Identify which cell holds the provided text, then report its (X, Y) central coordinate. 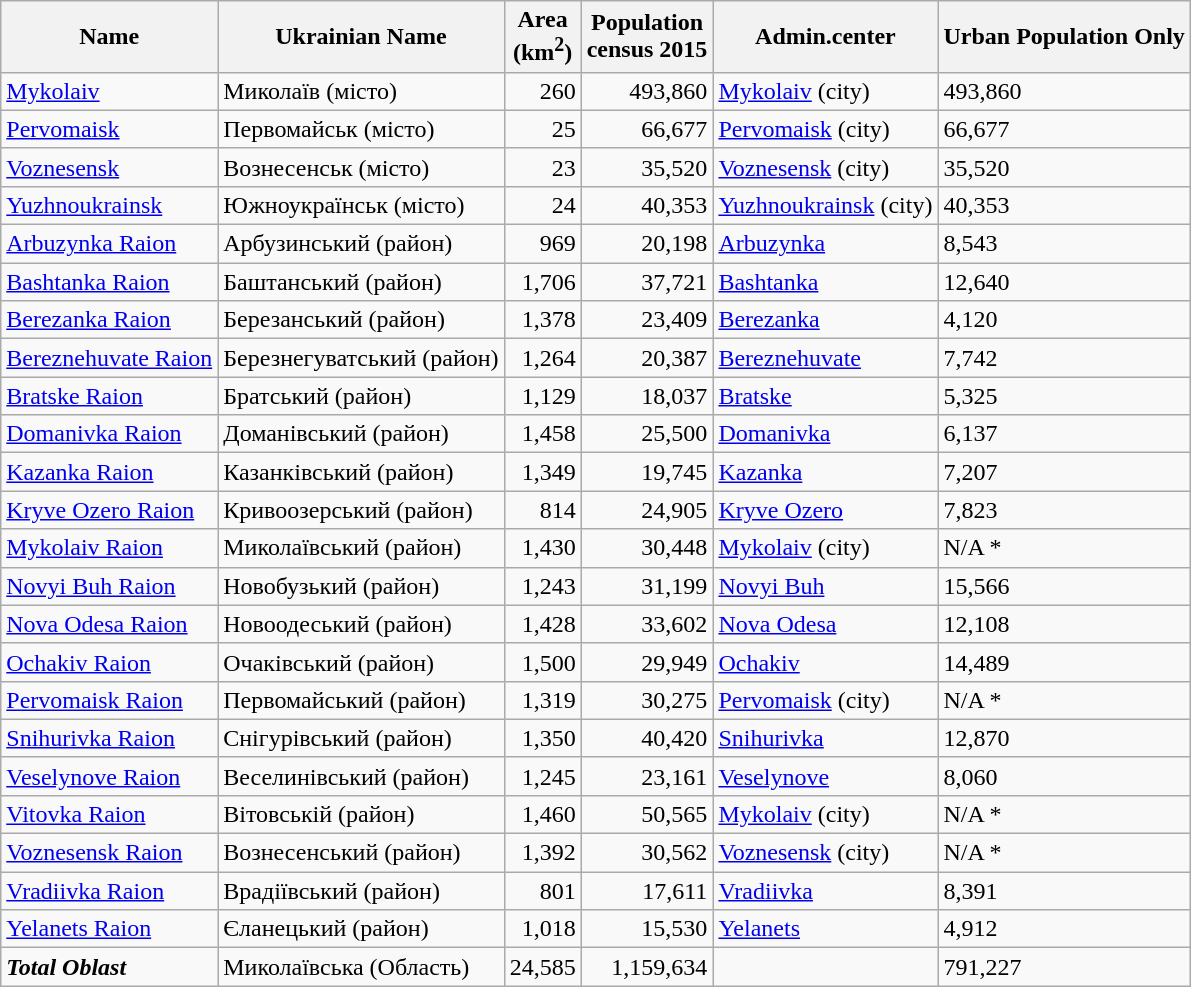
Yelanets Raion (110, 929)
23 (542, 167)
Admin.center (826, 37)
1,264 (542, 358)
Voznesensk Raion (110, 853)
8,391 (1064, 891)
Vradiivka (826, 891)
Братський (район) (361, 396)
Pervomaisk (110, 129)
23,409 (647, 320)
1,706 (542, 282)
8,060 (1064, 776)
12,640 (1064, 282)
Врадіївський (район) (361, 891)
30,448 (647, 548)
14,489 (1064, 662)
Миколаїв (місто) (361, 91)
Total Oblast (110, 967)
1,350 (542, 738)
50,565 (647, 814)
Name (110, 37)
791,227 (1064, 967)
Arbuzynka (826, 244)
Yelanets (826, 929)
Єланецький (район) (361, 929)
Березанський (район) (361, 320)
Bratske Raion (110, 396)
Yuzhnoukrainsk (110, 205)
Первомайський (район) (361, 700)
33,602 (647, 624)
Mykolaiv Raion (110, 548)
7,207 (1064, 472)
Доманівський (район) (361, 434)
Bereznehuvate (826, 358)
Новобузький (район) (361, 586)
15,566 (1064, 586)
1,349 (542, 472)
Вознесенськ (місто) (361, 167)
Domanivka (826, 434)
Новоодеський (район) (361, 624)
1,458 (542, 434)
7,823 (1064, 510)
Вітовській (район) (361, 814)
Баштанський (район) (361, 282)
15,530 (647, 929)
Nova Odesa (826, 624)
Березнегуватський (район) (361, 358)
Bashtanka Raion (110, 282)
Novyi Buh Raion (110, 586)
Миколаївський (район) (361, 548)
1,460 (542, 814)
12,870 (1064, 738)
Казанківський (район) (361, 472)
18,037 (647, 396)
Yuzhnoukrainsk (city) (826, 205)
1,392 (542, 853)
Bereznehuvate Raion (110, 358)
Вознесенський (район) (361, 853)
Миколаївська (Область) (361, 967)
814 (542, 510)
25 (542, 129)
7,742 (1064, 358)
37,721 (647, 282)
1,018 (542, 929)
Pervomaisk Raion (110, 700)
4,912 (1064, 929)
Novyi Buh (826, 586)
1,430 (542, 548)
30,275 (647, 700)
1,378 (542, 320)
Очаківський (район) (361, 662)
Южноукраїнськ (місто) (361, 205)
Area (km2) (542, 37)
Domanivka Raion (110, 434)
Ochakiv (826, 662)
23,161 (647, 776)
40,420 (647, 738)
Bashtanka (826, 282)
8,543 (1064, 244)
Арбузинський (район) (361, 244)
29,949 (647, 662)
1,159,634 (647, 967)
Voznesensk (110, 167)
969 (542, 244)
801 (542, 891)
Ochakiv Raion (110, 662)
4,120 (1064, 320)
24,585 (542, 967)
24,905 (647, 510)
Snihurivka (826, 738)
Berezanka Raion (110, 320)
Kazanka Raion (110, 472)
1,500 (542, 662)
Ukrainian Name (361, 37)
1,129 (542, 396)
19,745 (647, 472)
6,137 (1064, 434)
17,611 (647, 891)
Снігурівський (район) (361, 738)
30,562 (647, 853)
Veselynove (826, 776)
Urban Population Only (1064, 37)
20,387 (647, 358)
12,108 (1064, 624)
Nova Odesa Raion (110, 624)
Snihurivka Raion (110, 738)
25,500 (647, 434)
Bratske (826, 396)
Vitovka Raion (110, 814)
20,198 (647, 244)
1,428 (542, 624)
260 (542, 91)
Первомайськ (місто) (361, 129)
1,319 (542, 700)
Populationcensus 2015 (647, 37)
24 (542, 205)
Berezanka (826, 320)
Веселинівський (район) (361, 776)
Kryve Ozero Raion (110, 510)
Mykolaiv (110, 91)
Kryve Ozero (826, 510)
Кривоозерський (район) (361, 510)
Veselynove Raion (110, 776)
Arbuzynka Raion (110, 244)
5,325 (1064, 396)
31,199 (647, 586)
1,243 (542, 586)
1,245 (542, 776)
Vradiivka Raion (110, 891)
Kazanka (826, 472)
